Determine the [x, y] coordinate at the center of the cell enclosing the given text.  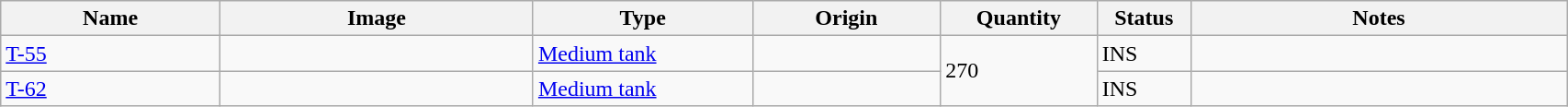
Image [377, 18]
T-62 [110, 89]
Name [110, 18]
Notes [1378, 18]
T-55 [110, 53]
Type [643, 18]
Status [1144, 18]
Quantity [1019, 18]
Origin [847, 18]
270 [1019, 71]
